Search for the cell housing the specified text and yield its (X, Y) center coordinate. 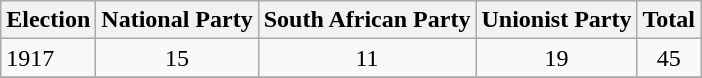
Unionist Party (556, 20)
Election (48, 20)
Total (669, 20)
1917 (48, 58)
15 (177, 58)
South African Party (367, 20)
National Party (177, 20)
45 (669, 58)
11 (367, 58)
19 (556, 58)
